Identify which cell holds the provided text, then report its (x, y) central coordinate. 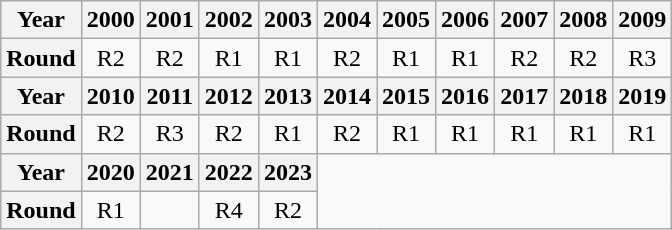
2017 (524, 96)
2001 (170, 20)
2004 (346, 20)
2014 (346, 96)
2011 (170, 96)
2022 (228, 172)
2012 (228, 96)
2021 (170, 172)
2019 (642, 96)
2006 (466, 20)
2008 (584, 20)
2013 (288, 96)
2010 (110, 96)
2003 (288, 20)
2015 (406, 96)
R4 (228, 210)
2002 (228, 20)
2018 (584, 96)
2007 (524, 20)
2005 (406, 20)
2023 (288, 172)
2020 (110, 172)
2009 (642, 20)
2000 (110, 20)
2016 (466, 96)
